Determine the [X, Y] coordinate at the center of the cell enclosing the given text.  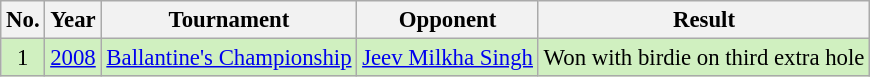
Ballantine's Championship [229, 58]
Jeev Milkha Singh [448, 58]
No. [23, 20]
Tournament [229, 20]
1 [23, 58]
Year [73, 20]
2008 [73, 58]
Won with birdie on third extra hole [704, 58]
Opponent [448, 20]
Result [704, 20]
